Output the [X, Y] coordinate of the center of the cell containing the given text.  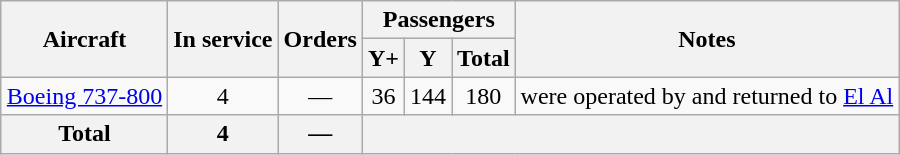
Notes [707, 39]
Aircraft [84, 39]
180 [484, 96]
Passengers [438, 20]
144 [428, 96]
were operated by and returned to El Al [707, 96]
Orders [320, 39]
36 [383, 96]
Y+ [383, 58]
Boeing 737-800 [84, 96]
Y [428, 58]
In service [223, 39]
